Find where the given text appears and provide that cell's center as [X, Y] coordinate. 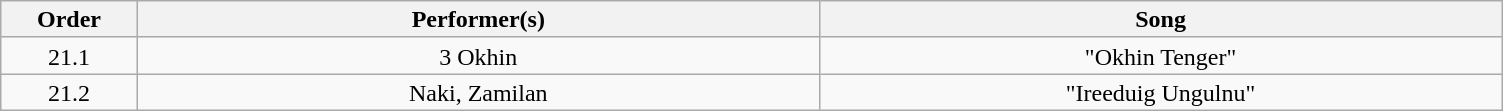
"Ireeduig Ungulnu" [1160, 92]
Order [69, 20]
21.2 [69, 92]
3 Okhin [478, 56]
Song [1160, 20]
21.1 [69, 56]
Performer(s) [478, 20]
"Okhin Tenger" [1160, 56]
Naki, Zamilan [478, 92]
